Return the (X, Y) coordinate for the center point of the cell that contains the specified text.  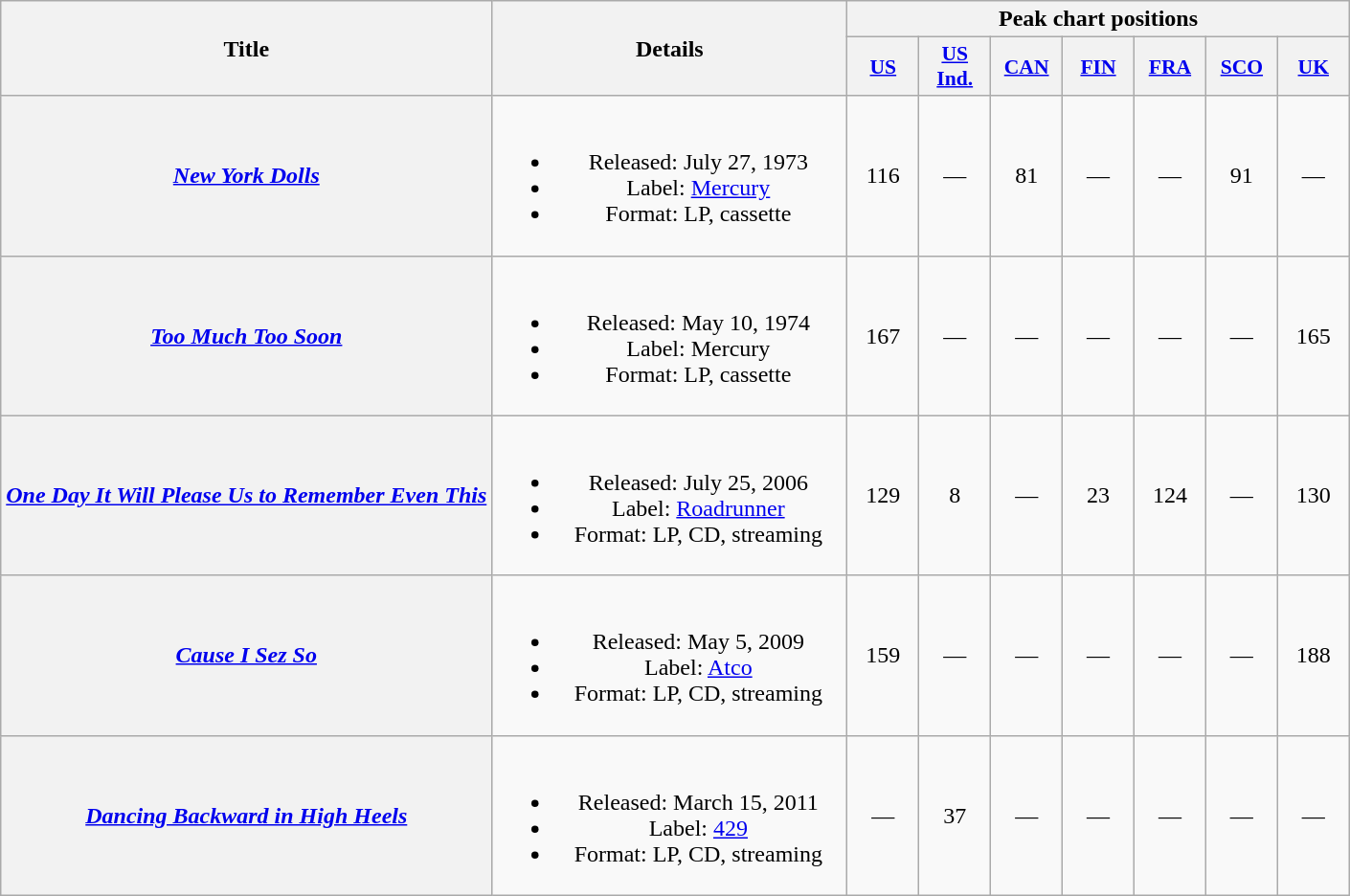
81 (1026, 176)
130 (1314, 496)
Details (670, 48)
Dancing Backward in High Heels (247, 816)
Too Much Too Soon (247, 335)
Title (247, 48)
CAN (1026, 67)
Released: March 15, 2011Label: 429Format: LP, CD, streaming (670, 816)
167 (883, 335)
37 (956, 816)
New York Dolls (247, 176)
188 (1314, 655)
FIN (1099, 67)
159 (883, 655)
Released: May 10, 1974Label: MercuryFormat: LP, cassette (670, 335)
129 (883, 496)
8 (956, 496)
Released: July 25, 2006Label: RoadrunnerFormat: LP, CD, streaming (670, 496)
Released: July 27, 1973Label: MercuryFormat: LP, cassette (670, 176)
One Day It Will Please Us to Remember Even This (247, 496)
US (883, 67)
23 (1099, 496)
124 (1170, 496)
165 (1314, 335)
Cause I Sez So (247, 655)
116 (883, 176)
91 (1241, 176)
SCO (1241, 67)
USInd. (956, 67)
UK (1314, 67)
Released: May 5, 2009Label: AtcoFormat: LP, CD, streaming (670, 655)
FRA (1170, 67)
Peak chart positions (1098, 19)
